For the text-containing cell, return its midpoint in [x, y] coordinate format. 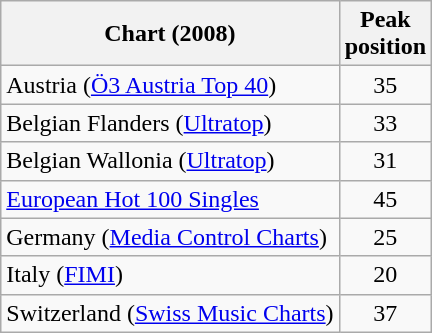
25 [385, 237]
Belgian Flanders (Ultratop) [170, 123]
20 [385, 275]
45 [385, 199]
Chart (2008) [170, 34]
European Hot 100 Singles [170, 199]
35 [385, 85]
Austria (Ö3 Austria Top 40) [170, 85]
Peakposition [385, 34]
33 [385, 123]
Belgian Wallonia (Ultratop) [170, 161]
Switzerland (Swiss Music Charts) [170, 313]
Italy (FIMI) [170, 275]
37 [385, 313]
Germany (Media Control Charts) [170, 237]
31 [385, 161]
